Search for the cell housing the specified text and yield its (X, Y) center coordinate. 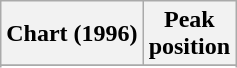
Peakposition (189, 34)
Chart (1996) (72, 34)
